Pinpoint the cell where the given text exists, returning its (X, Y) midpoint coordinate. 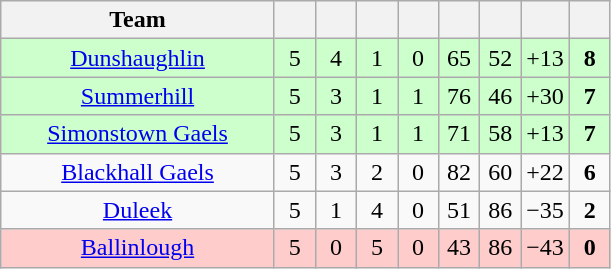
+30 (546, 96)
58 (500, 134)
Team (138, 20)
6 (590, 172)
71 (460, 134)
+22 (546, 172)
Dunshaughlin (138, 58)
−35 (546, 210)
Duleek (138, 210)
60 (500, 172)
82 (460, 172)
Simonstown Gaels (138, 134)
43 (460, 248)
Blackhall Gaels (138, 172)
Summerhill (138, 96)
65 (460, 58)
Ballinlough (138, 248)
52 (500, 58)
8 (590, 58)
46 (500, 96)
76 (460, 96)
51 (460, 210)
−43 (546, 248)
